Output the (x, y) coordinate of the center of the cell containing the given text.  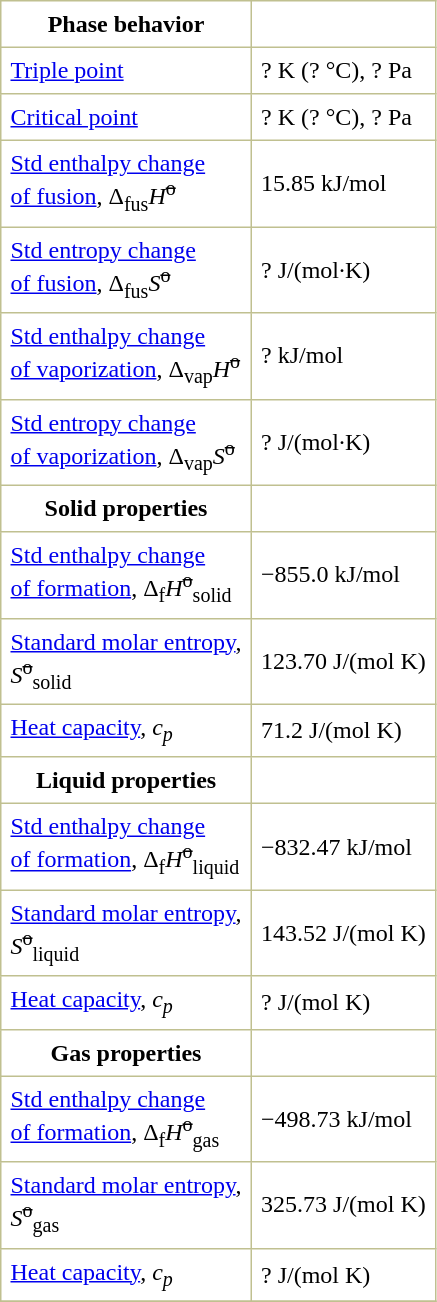
Std enthalpy changeof formation, ΔfHoliquid (126, 847)
15.85 kJ/mol (343, 183)
Standard molar entropy,Sogas (126, 1205)
Std enthalpy changeof fusion, ΔfusHo (126, 183)
Standard molar entropy,Sosolid (126, 661)
−855.0 kJ/mol (343, 575)
−832.47 kJ/mol (343, 847)
Critical point (126, 117)
Standard molar entropy,Soliquid (126, 933)
123.70 J/(mol K) (343, 661)
Phase behavior (126, 24)
Std enthalpy changeof vaporization, ΔvapHo (126, 356)
Std entropy changeof fusion, ΔfusSo (126, 270)
Solid properties (126, 508)
Std enthalpy changeof formation, ΔfHogas (126, 1119)
143.52 J/(mol K) (343, 933)
? kJ/mol (343, 356)
Std entropy changeof vaporization, ΔvapSo (126, 442)
Gas properties (126, 1052)
325.73 J/(mol K) (343, 1205)
−498.73 kJ/mol (343, 1119)
71.2 J/(mol K) (343, 730)
Triple point (126, 70)
Std enthalpy changeof formation, ΔfHosolid (126, 575)
Liquid properties (126, 780)
